Find where the given text appears and provide that cell's center as [X, Y] coordinate. 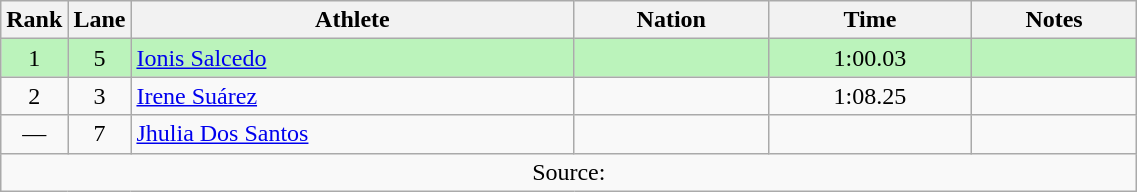
Ionis Salcedo [352, 58]
1:00.03 [870, 58]
Rank [34, 20]
Nation [672, 20]
Jhulia Dos Santos [352, 134]
7 [100, 134]
2 [34, 96]
1:08.25 [870, 96]
Athlete [352, 20]
Notes [1054, 20]
3 [100, 96]
Source: [569, 172]
1 [34, 58]
— [34, 134]
Irene Suárez [352, 96]
5 [100, 58]
Lane [100, 20]
Time [870, 20]
